Output the [X, Y] coordinate of the center of the cell containing the given text.  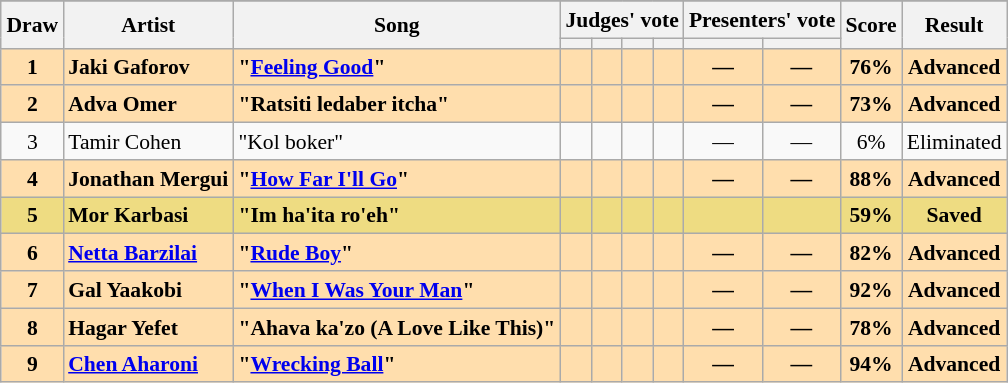
92% [870, 290]
"Im ha'ita ro'eh" [396, 216]
2 [32, 104]
6 [32, 252]
Song [396, 24]
"Ahava ka'zo (A Love Like This)" [396, 326]
3 [32, 142]
"How Far I'll Go" [396, 178]
Saved [954, 216]
Artist [148, 24]
Jaki Gaforov [148, 66]
Result [954, 24]
1 [32, 66]
"Ratsiti ledaber itcha" [396, 104]
Netta Barzilai [148, 252]
82% [870, 252]
Chen Aharoni [148, 364]
"Wrecking Ball" [396, 364]
Mor Karbasi [148, 216]
Gal Yaakobi [148, 290]
7 [32, 290]
5 [32, 216]
Judges' vote [622, 20]
4 [32, 178]
"Kol boker" [396, 142]
Adva Omer [148, 104]
88% [870, 178]
6% [870, 142]
Presenters' vote [762, 20]
Eliminated [954, 142]
73% [870, 104]
8 [32, 326]
9 [32, 364]
76% [870, 66]
"Rude Boy" [396, 252]
Jonathan Mergui [148, 178]
Hagar Yefet [148, 326]
94% [870, 364]
"Feeling Good" [396, 66]
78% [870, 326]
"When I Was Your Man" [396, 290]
Score [870, 24]
59% [870, 216]
Draw [32, 24]
Tamir Cohen [148, 142]
